Capture the cell that displays the provided text and extract its [x, y] central coordinate. 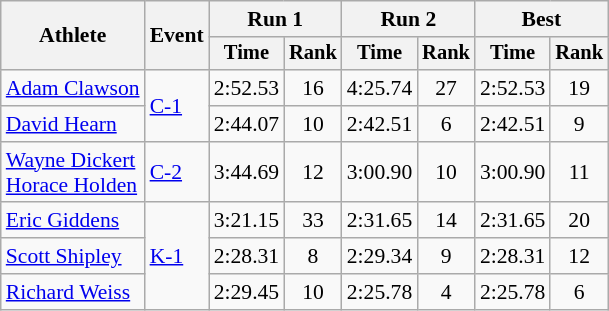
Run 1 [276, 19]
Richard Weiss [73, 292]
Scott Shipley [73, 256]
33 [313, 221]
Wayne DickertHorace Holden [73, 172]
C-2 [177, 172]
4:25.74 [380, 88]
K-1 [177, 256]
8 [313, 256]
Eric Giddens [73, 221]
3:21.15 [246, 221]
Event [177, 36]
David Hearn [73, 124]
4 [446, 292]
2:29.45 [246, 292]
C-1 [177, 106]
3:44.69 [246, 172]
Run 2 [408, 19]
16 [313, 88]
Adam Clawson [73, 88]
27 [446, 88]
Best [542, 19]
2:44.07 [246, 124]
20 [579, 221]
19 [579, 88]
11 [579, 172]
Athlete [73, 36]
14 [446, 221]
2:29.34 [380, 256]
